Provide the [x, y] coordinate of the cell's center where the given text is located.  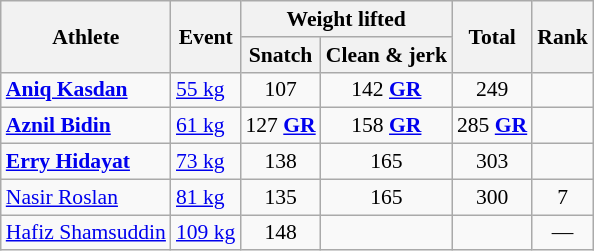
135 [280, 197]
7 [562, 197]
Event [206, 36]
― [562, 233]
138 [280, 162]
Snatch [280, 55]
148 [280, 233]
107 [280, 90]
81 kg [206, 197]
61 kg [206, 126]
300 [492, 197]
303 [492, 162]
73 kg [206, 162]
Nasir Roslan [86, 197]
Hafiz Shamsuddin [86, 233]
Aznil Bidin [86, 126]
Rank [562, 36]
127 GR [280, 126]
Total [492, 36]
142 GR [386, 90]
Aniq Kasdan [86, 90]
Erry Hidayat [86, 162]
55 kg [206, 90]
249 [492, 90]
158 GR [386, 126]
Weight lifted [346, 19]
Clean & jerk [386, 55]
285 GR [492, 126]
109 kg [206, 233]
Athlete [86, 36]
